Identify which cell holds the provided text, then report its (X, Y) central coordinate. 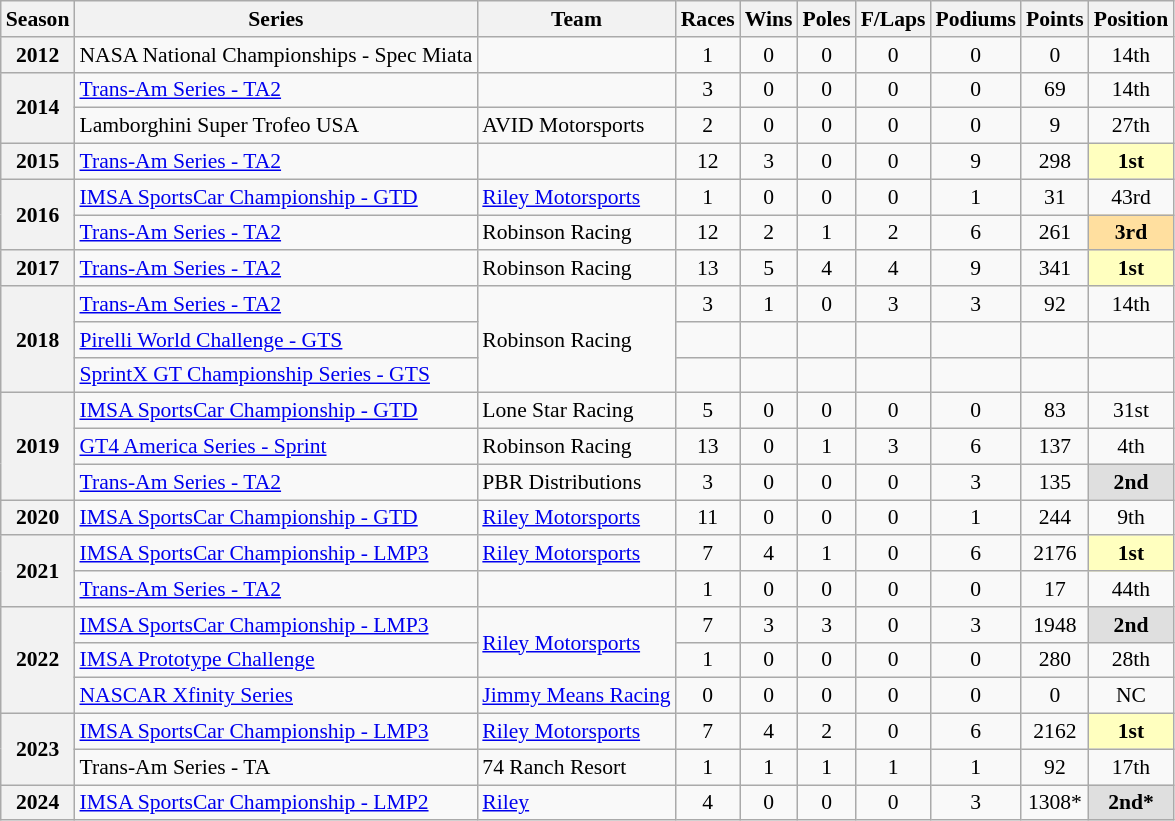
341 (1055, 269)
2176 (1055, 554)
280 (1055, 660)
Poles (827, 19)
31st (1131, 411)
PBR Distributions (576, 482)
Podiums (976, 19)
Trans-Am Series - TA (276, 767)
83 (1055, 411)
27th (1131, 126)
Series (276, 19)
2nd* (1131, 803)
135 (1055, 482)
28th (1131, 660)
F/Laps (894, 19)
Lamborghini Super Trofeo USA (276, 126)
2024 (38, 803)
NASCAR Xfinity Series (276, 696)
3rd (1131, 233)
Riley (576, 803)
Position (1131, 19)
2019 (38, 446)
74 Ranch Resort (576, 767)
137 (1055, 447)
NASA National Championships - Spec Miata (276, 55)
Jimmy Means Racing (576, 696)
298 (1055, 162)
44th (1131, 589)
Pirelli World Challenge - GTS (276, 340)
GT4 America Series - Sprint (276, 447)
Wins (769, 19)
1308* (1055, 803)
NC (1131, 696)
Team (576, 19)
2012 (38, 55)
17th (1131, 767)
IMSA SportsCar Championship - LMP2 (276, 803)
244 (1055, 518)
31 (1055, 197)
2162 (1055, 732)
2021 (38, 572)
4th (1131, 447)
Points (1055, 19)
9th (1131, 518)
69 (1055, 90)
Lone Star Racing (576, 411)
261 (1055, 233)
17 (1055, 589)
2014 (38, 108)
2018 (38, 340)
11 (708, 518)
1948 (1055, 625)
2016 (38, 214)
IMSA Prototype Challenge (276, 660)
Season (38, 19)
2017 (38, 269)
2020 (38, 518)
2022 (38, 660)
Races (708, 19)
SprintX GT Championship Series - GTS (276, 375)
2023 (38, 750)
2015 (38, 162)
AVID Motorsports (576, 126)
43rd (1131, 197)
